Find where the given text appears and provide that cell's center as (X, Y) coordinate. 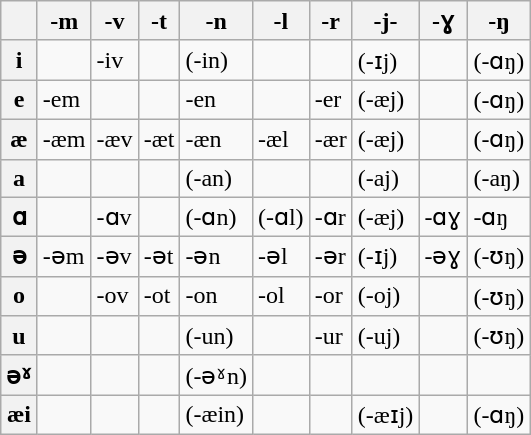
(-ɑl) (280, 217)
(-ɑn) (216, 217)
-ɑɣ (444, 217)
-ŋ (499, 21)
-ɣ (444, 21)
-v (114, 21)
ə (20, 257)
-ɑv (114, 217)
-ot (159, 296)
o (20, 296)
-iv (114, 60)
-ət (159, 257)
-l (280, 21)
-əl (280, 257)
-em (64, 100)
(-in) (216, 60)
-on (216, 296)
(-əˠn) (216, 375)
-or (330, 296)
u (20, 336)
-æn (216, 139)
-en (216, 100)
-m (64, 21)
-n (216, 21)
-æt (159, 139)
-æm (64, 139)
(-æin) (216, 415)
-əɣ (444, 257)
-ær (330, 139)
ɑ (20, 217)
(-uj) (386, 336)
(-un) (216, 336)
əˠ (20, 375)
-əv (114, 257)
-æl (280, 139)
-ov (114, 296)
e (20, 100)
-ən (216, 257)
-ol (280, 296)
-ur (330, 336)
-ər (330, 257)
-t (159, 21)
(-an) (216, 178)
(-oj) (386, 296)
-æv (114, 139)
-ɑŋ (499, 217)
(-aj) (386, 178)
a (20, 178)
-j- (386, 21)
-r (330, 21)
(-æɪj) (386, 415)
æi (20, 415)
-er (330, 100)
-ɑr (330, 217)
i (20, 60)
(-aŋ) (499, 178)
-əm (64, 257)
æ (20, 139)
